From the cell containing the given text, extract its center point as [X, Y] coordinate. 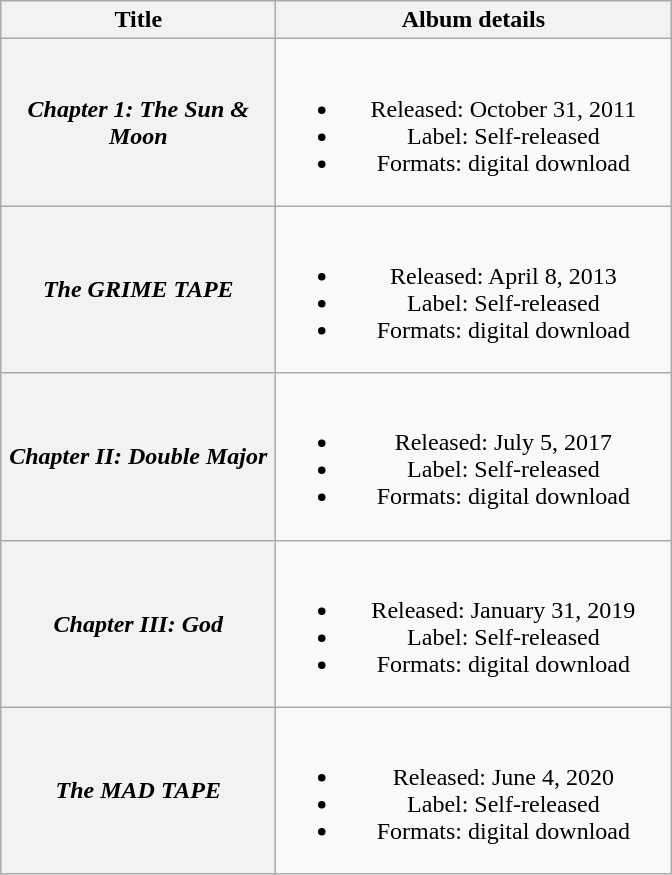
Chapter III: God [138, 624]
The MAD TAPE [138, 790]
Released: October 31, 2011Label: Self-releasedFormats: digital download [474, 122]
Released: April 8, 2013Label: Self-releasedFormats: digital download [474, 290]
Released: June 4, 2020Label: Self-releasedFormats: digital download [474, 790]
Chapter 1: The Sun & Moon [138, 122]
Title [138, 20]
Released: January 31, 2019Label: Self-releasedFormats: digital download [474, 624]
Released: July 5, 2017Label: Self-releasedFormats: digital download [474, 456]
The GRIME TAPE [138, 290]
Chapter II: Double Major [138, 456]
Album details [474, 20]
